Output the [X, Y] coordinate of the center of the cell containing the given text.  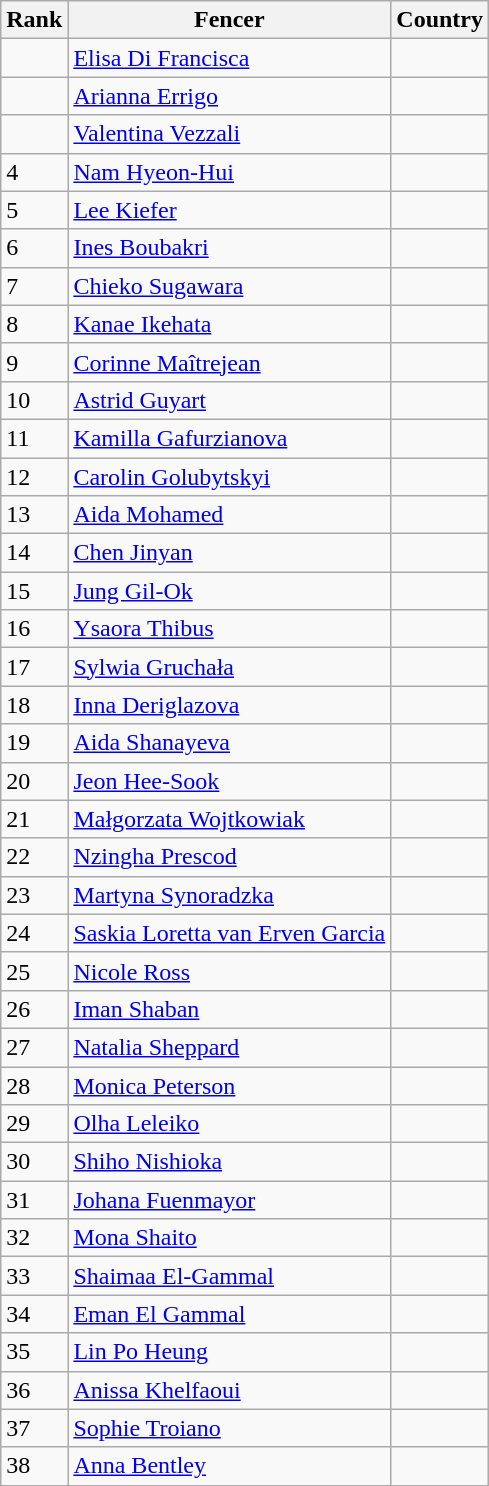
34 [34, 1314]
20 [34, 781]
25 [34, 971]
Chen Jinyan [230, 553]
32 [34, 1238]
18 [34, 705]
38 [34, 1466]
Aida Shanayeva [230, 743]
Arianna Errigo [230, 96]
Elisa Di Francisca [230, 58]
Nam Hyeon-Hui [230, 172]
Ines Boubakri [230, 248]
9 [34, 362]
37 [34, 1428]
36 [34, 1390]
5 [34, 210]
Monica Peterson [230, 1085]
Carolin Golubytskyi [230, 477]
Lin Po Heung [230, 1352]
Lee Kiefer [230, 210]
12 [34, 477]
29 [34, 1124]
13 [34, 515]
26 [34, 1009]
33 [34, 1276]
4 [34, 172]
Fencer [230, 20]
Kamilla Gafurzianova [230, 438]
Nicole Ross [230, 971]
16 [34, 629]
23 [34, 895]
15 [34, 591]
Sophie Troiano [230, 1428]
28 [34, 1085]
Anna Bentley [230, 1466]
Astrid Guyart [230, 400]
35 [34, 1352]
21 [34, 819]
Małgorzata Wojtkowiak [230, 819]
Sylwia Gruchała [230, 667]
Shaimaa El-Gammal [230, 1276]
31 [34, 1200]
Martyna Synoradzka [230, 895]
19 [34, 743]
24 [34, 933]
Jeon Hee-Sook [230, 781]
Chieko Sugawara [230, 286]
Valentina Vezzali [230, 134]
Kanae Ikehata [230, 324]
Eman El Gammal [230, 1314]
8 [34, 324]
Iman Shaban [230, 1009]
Nzingha Prescod [230, 857]
Inna Deriglazova [230, 705]
14 [34, 553]
10 [34, 400]
Olha Leleiko [230, 1124]
Aida Mohamed [230, 515]
22 [34, 857]
Rank [34, 20]
Natalia Sheppard [230, 1047]
Ysaora Thibus [230, 629]
Country [440, 20]
7 [34, 286]
Corinne Maîtrejean [230, 362]
Jung Gil-Ok [230, 591]
Johana Fuenmayor [230, 1200]
27 [34, 1047]
Saskia Loretta van Erven Garcia [230, 933]
Mona Shaito [230, 1238]
11 [34, 438]
17 [34, 667]
6 [34, 248]
30 [34, 1162]
Shiho Nishioka [230, 1162]
Anissa Khelfaoui [230, 1390]
